Detect which cell encompasses the target text, then output its [x, y] center coordinate. 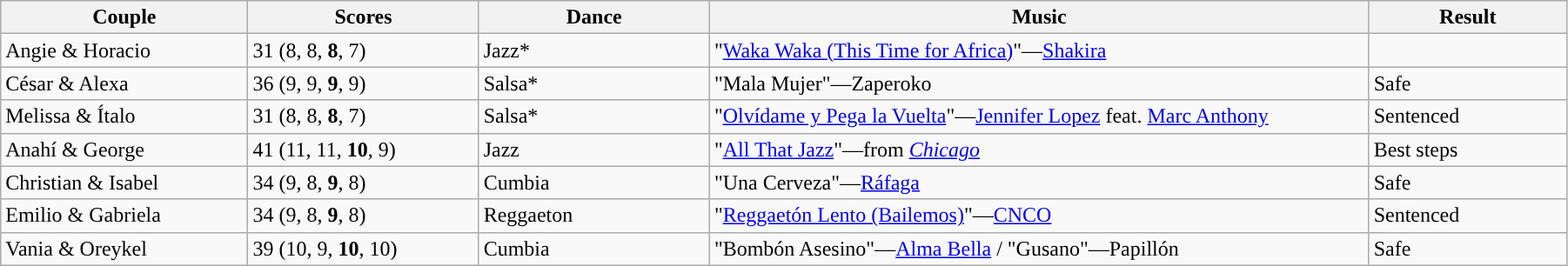
César & Alexa [124, 83]
"Mala Mujer"—Zaperoko [1039, 83]
Best steps [1467, 150]
Scores [364, 17]
"All That Jazz"—from Chicago [1039, 150]
Dance [593, 17]
Angie & Horacio [124, 50]
"Reggaetón Lento (Bailemos)"—CNCO [1039, 216]
Jazz* [593, 50]
Music [1039, 17]
Result [1467, 17]
"Bombón Asesino"—Alma Bella / "Gusano"—Papillón [1039, 249]
36 (9, 9, 9, 9) [364, 83]
Couple [124, 17]
Anahí & George [124, 150]
"Waka Waka (This Time for Africa)"—Shakira [1039, 50]
Emilio & Gabriela [124, 216]
Vania & Oreykel [124, 249]
Jazz [593, 150]
39 (10, 9, 10, 10) [364, 249]
"Olvídame y Pega la Vuelta"—Jennifer Lopez feat. Marc Anthony [1039, 116]
Christian & Isabel [124, 183]
Reggaeton [593, 216]
"Una Cerveza"—Ráfaga [1039, 183]
41 (11, 11, 10, 9) [364, 150]
Melissa & Ítalo [124, 116]
